Output the [x, y] coordinate of the center of the cell containing the given text.  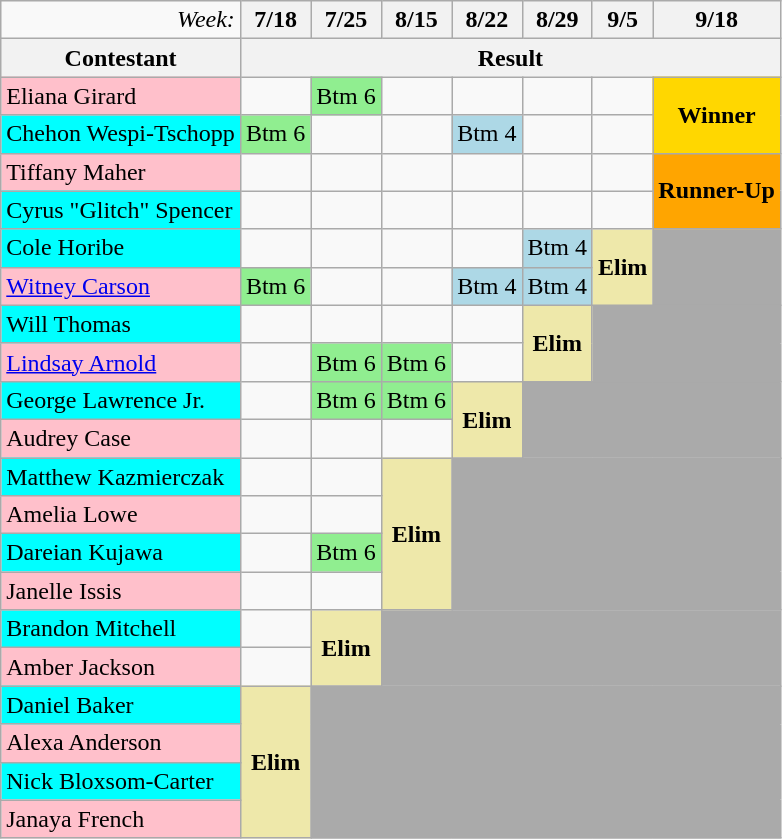
Eliana Girard [121, 96]
8/29 [557, 20]
7/18 [275, 20]
Audrey Case [121, 438]
9/18 [717, 20]
Cyrus "Glitch" Spencer [121, 210]
Dareian Kujawa [121, 553]
Will Thomas [121, 324]
Witney Carson [121, 286]
Chehon Wespi-Tschopp [121, 134]
Runner-Up [717, 191]
Alexa Anderson [121, 743]
Amber Jackson [121, 667]
Nick Bloxsom-Carter [121, 781]
Tiffany Maher [121, 172]
George Lawrence Jr. [121, 400]
Amelia Lowe [121, 515]
Result [510, 58]
Lindsay Arnold [121, 362]
8/22 [487, 20]
9/5 [622, 20]
Brandon Mitchell [121, 629]
Daniel Baker [121, 705]
8/15 [416, 20]
Winner [717, 115]
7/25 [346, 20]
Contestant [121, 58]
Janelle Issis [121, 591]
Matthew Kazmierczak [121, 477]
Week: [121, 20]
Janaya French [121, 819]
Cole Horibe [121, 248]
